Return (X, Y) of the center of cell containing provided text 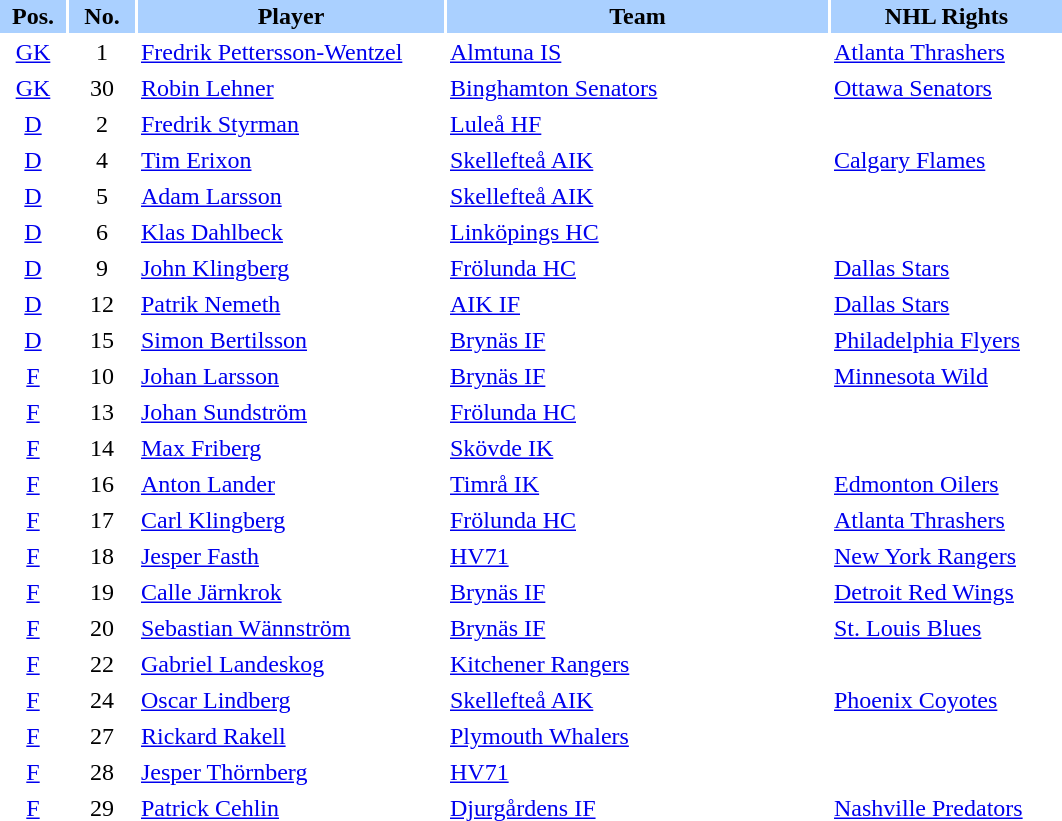
Robin Lehner (291, 88)
Oscar Lindberg (291, 700)
No. (102, 16)
13 (102, 412)
Binghamton Senators (638, 88)
Gabriel Landeskog (291, 664)
Kitchener Rangers (638, 664)
Klas Dahlbeck (291, 232)
Edmonton Oilers (946, 484)
1 (102, 52)
Linköpings HC (638, 232)
Max Friberg (291, 448)
2 (102, 124)
22 (102, 664)
24 (102, 700)
Johan Larsson (291, 376)
Sebastian Wännström (291, 628)
Anton Lander (291, 484)
Luleå HF (638, 124)
Calgary Flames (946, 160)
Skövde IK (638, 448)
Jesper Thörnberg (291, 772)
Almtuna IS (638, 52)
Patrik Nemeth (291, 304)
15 (102, 340)
Tim Erixon (291, 160)
New York Rangers (946, 556)
27 (102, 736)
5 (102, 196)
Ottawa Senators (946, 88)
Carl Klingberg (291, 520)
28 (102, 772)
Player (291, 16)
Calle Järnkrok (291, 592)
14 (102, 448)
Fredrik Styrman (291, 124)
Team (638, 16)
Jesper Fasth (291, 556)
Phoenix Coyotes (946, 700)
Adam Larsson (291, 196)
16 (102, 484)
Detroit Red Wings (946, 592)
Philadelphia Flyers (946, 340)
Plymouth Whalers (638, 736)
Rickard Rakell (291, 736)
Fredrik Pettersson-Wentzel (291, 52)
20 (102, 628)
6 (102, 232)
Timrå IK (638, 484)
9 (102, 268)
4 (102, 160)
Minnesota Wild (946, 376)
Pos. (33, 16)
John Klingberg (291, 268)
12 (102, 304)
NHL Rights (946, 16)
Simon Bertilsson (291, 340)
AIK IF (638, 304)
30 (102, 88)
17 (102, 520)
Johan Sundström (291, 412)
18 (102, 556)
10 (102, 376)
19 (102, 592)
St. Louis Blues (946, 628)
